Provide the (x, y) coordinate of the cell's center where the given text is located.  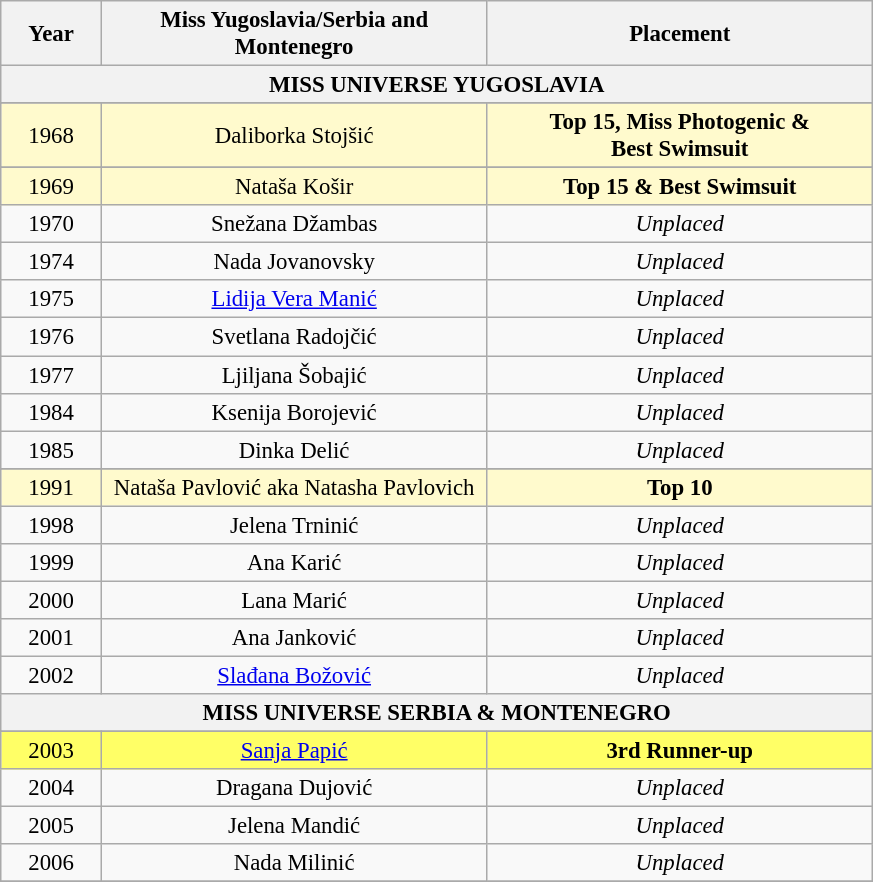
MISS UNIVERSE SERBIA & MONTENEGRO (437, 713)
2001 (52, 638)
Nataša Košir (294, 187)
Ana Janković (294, 638)
2005 (52, 826)
Top 15 & Best Swimsuit (680, 187)
Sanja Papić (294, 751)
Jelena Trninić (294, 525)
Dinka Delić (294, 450)
Lana Marić (294, 600)
2004 (52, 788)
3rd Runner-up (680, 751)
Slađana Božović (294, 675)
Nada Jovanovsky (294, 262)
Lidija Vera Manić (294, 299)
Top 15, Miss Photogenic &Best Swimsuit (680, 136)
1968 (52, 136)
Svetlana Radojčić (294, 337)
Ksenija Borojević (294, 412)
Placement (680, 34)
1974 (52, 262)
2006 (52, 863)
1969 (52, 187)
1976 (52, 337)
Dragana Dujović (294, 788)
Jelena Mandić (294, 826)
1970 (52, 224)
2000 (52, 600)
Miss Yugoslavia/Serbia and Montenegro (294, 34)
1999 (52, 563)
Nataša Pavlović aka Natasha Pavlovich (294, 487)
1984 (52, 412)
Snežana Džambas (294, 224)
1998 (52, 525)
Top 10 (680, 487)
Ana Karić (294, 563)
1975 (52, 299)
Daliborka Stojšić (294, 136)
Ljiljana Šobajić (294, 375)
2002 (52, 675)
1991 (52, 487)
MISS UNIVERSE YUGOSLAVIA (437, 85)
1977 (52, 375)
Nada Milinić (294, 863)
2003 (52, 751)
1985 (52, 450)
Year (52, 34)
